Provide the (x, y) coordinate of the cell's center where the given text is located.  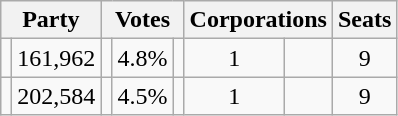
202,584 (56, 96)
161,962 (56, 58)
Votes (142, 20)
Seats (364, 20)
4.5% (142, 96)
4.8% (142, 58)
Party (51, 20)
Corporations (258, 20)
